Detect which cell encompasses the target text, then output its [X, Y] center coordinate. 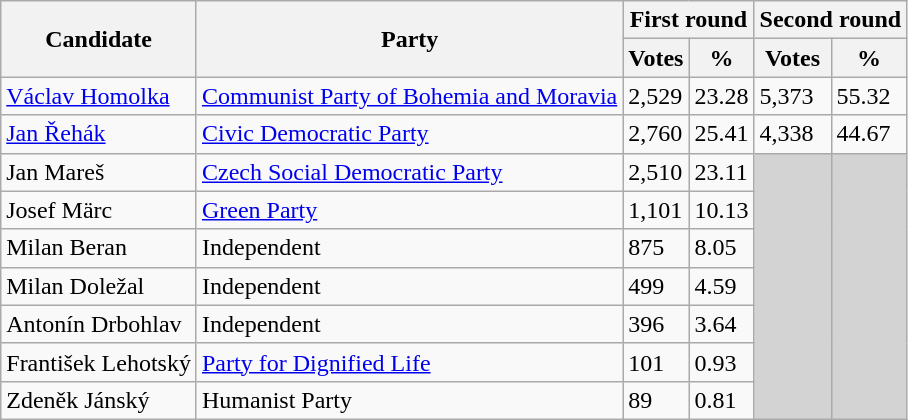
4,338 [792, 134]
2,760 [656, 134]
44.67 [869, 134]
First round [688, 20]
101 [656, 362]
Communist Party of Bohemia and Moravia [409, 96]
8.05 [722, 248]
Jan Řehák [99, 134]
23.28 [722, 96]
Second round [830, 20]
3.64 [722, 324]
1,101 [656, 210]
Zdeněk Jánský [99, 400]
4.59 [722, 286]
0.93 [722, 362]
55.32 [869, 96]
Civic Democratic Party [409, 134]
Humanist Party [409, 400]
Václav Homolka [99, 96]
499 [656, 286]
Milan Beran [99, 248]
23.11 [722, 172]
2,510 [656, 172]
Party for Dignified Life [409, 362]
Jan Mareš [99, 172]
5,373 [792, 96]
Czech Social Democratic Party [409, 172]
89 [656, 400]
396 [656, 324]
Candidate [99, 39]
František Lehotský [99, 362]
Antonín Drbohlav [99, 324]
25.41 [722, 134]
Milan Doležal [99, 286]
10.13 [722, 210]
0.81 [722, 400]
875 [656, 248]
Josef Märc [99, 210]
Green Party [409, 210]
2,529 [656, 96]
Party [409, 39]
